Detect which cell encompasses the target text, then output its [x, y] center coordinate. 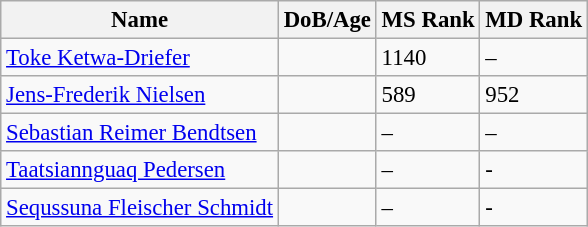
MS Rank [428, 20]
Name [140, 20]
Jens-Frederik Nielsen [140, 95]
Sebastian Reimer Bendtsen [140, 133]
Toke Ketwa-Driefer [140, 58]
Sequssuna Fleischer Schmidt [140, 208]
589 [428, 95]
DoB/Age [327, 20]
952 [534, 95]
MD Rank [534, 20]
Taatsiannguaq Pedersen [140, 170]
1140 [428, 58]
